Search for the cell housing the specified text and yield its [x, y] center coordinate. 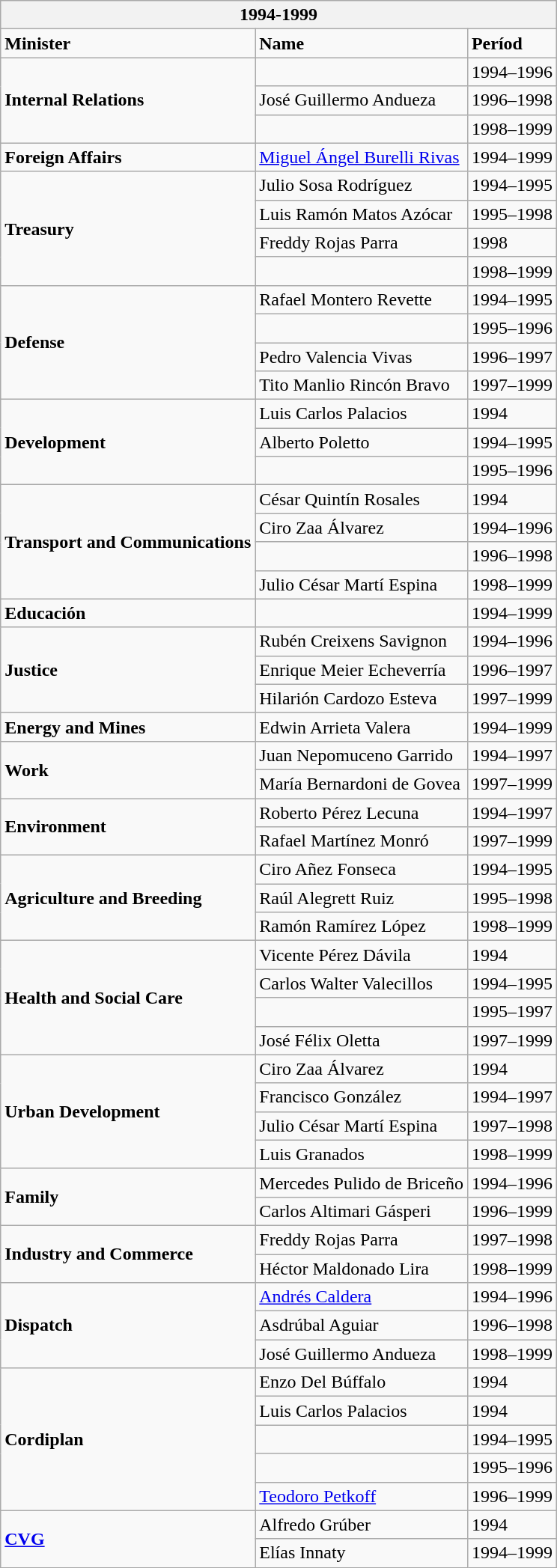
Dispatch [128, 1326]
Luis Granados [362, 1154]
Enzo Del Búffalo [362, 1382]
Family [128, 1197]
Energy and Mines [128, 727]
Héctor Maldonado Lira [362, 1269]
Urban Development [128, 1111]
Miguel Ángel Burelli Rivas [362, 157]
Enrique Meier Echeverría [362, 670]
1995–1997 [512, 1012]
Industry and Commerce [128, 1254]
José Félix Oletta [362, 1040]
María Bernardoni de Govea [362, 784]
Roberto Pérez Lecuna [362, 812]
1998 [512, 242]
Ciro Añez Fonseca [362, 870]
Períod [512, 43]
Educación [128, 613]
Rubén Creixens Savignon [362, 641]
Transport and Communications [128, 542]
Internal Relations [128, 100]
Minister [128, 43]
Juan Nepomuceno Garrido [362, 755]
Health and Social Care [128, 998]
CVG [128, 1539]
Luis Ramón Matos Azócar [362, 214]
Edwin Arrieta Valera [362, 727]
Tito Manlio Rincón Bravo [362, 385]
Rafael Martínez Monró [362, 841]
Alfredo Grúber [362, 1525]
Cordiplan [128, 1439]
Carlos Walter Valecillos [362, 983]
Development [128, 442]
Carlos Altimari Gásperi [362, 1211]
Raúl Alegrett Ruiz [362, 898]
Ramón Ramírez López [362, 927]
Mercedes Pulido de Briceño [362, 1183]
Agriculture and Breeding [128, 898]
César Quintín Rosales [362, 499]
Justice [128, 670]
1994-1999 [278, 15]
Francisco González [362, 1097]
Andrés Caldera [362, 1297]
Teodoro Petkoff [362, 1496]
Julio Sosa Rodríguez [362, 186]
Hilarión Cardozo Esteva [362, 698]
Vicente Pérez Dávila [362, 955]
Foreign Affairs [128, 157]
Alberto Poletto [362, 442]
Pedro Valencia Vivas [362, 357]
Rafael Montero Revette [362, 299]
Treasury [128, 228]
Asdrúbal Aguiar [362, 1326]
Name [362, 43]
Environment [128, 826]
Defense [128, 342]
Elías Innaty [362, 1553]
Work [128, 769]
